For the text-containing cell, return its midpoint in [X, Y] coordinate format. 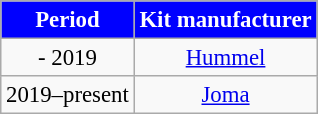
Kit manufacturer [226, 20]
Joma [226, 95]
2019–present [68, 95]
Period [68, 20]
- 2019 [68, 58]
Hummel [226, 58]
